For the text-containing cell, return its midpoint in [X, Y] coordinate format. 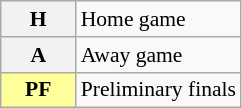
PF [38, 90]
A [38, 55]
Away game [158, 55]
H [38, 19]
Preliminary finals [158, 90]
Home game [158, 19]
